Scan for the cell matching the given text and deliver its [X, Y] coordinate at center. 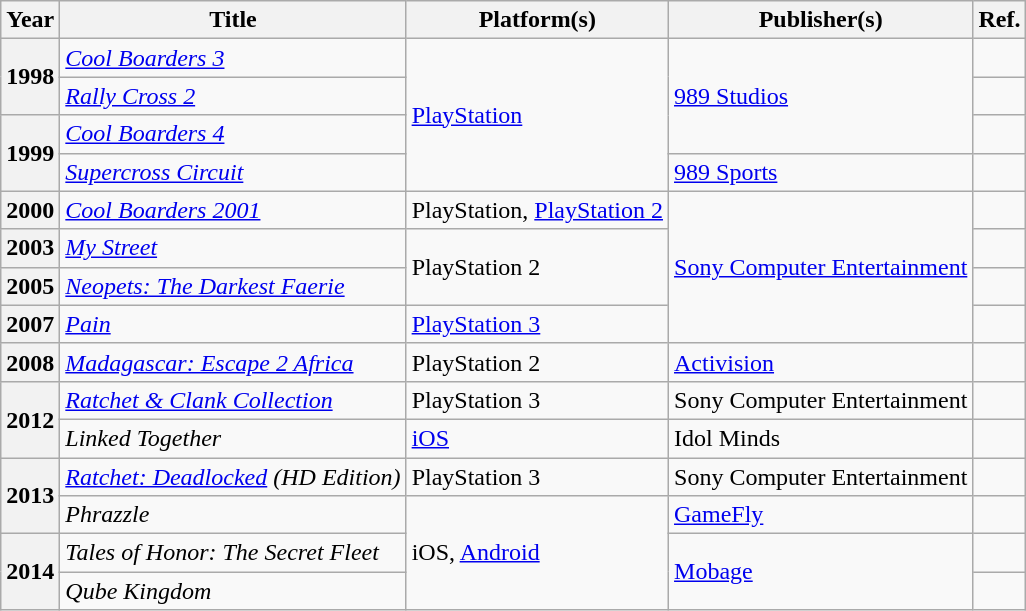
Qube Kingdom [233, 591]
Cool Boarders 4 [233, 134]
2007 [30, 324]
Cool Boarders 3 [233, 58]
Platform(s) [537, 20]
PlayStation, PlayStation 2 [537, 210]
iOS [537, 438]
Ratchet: Deadlocked (HD Edition) [233, 477]
Madagascar: Escape 2 Africa [233, 362]
Year [30, 20]
Publisher(s) [821, 20]
2013 [30, 496]
Idol Minds [821, 438]
Mobage [821, 572]
Ratchet & Clank Collection [233, 400]
Tales of Honor: The Secret Fleet [233, 553]
1998 [30, 77]
2012 [30, 419]
My Street [233, 248]
GameFly [821, 515]
Activision [821, 362]
Phrazzle [233, 515]
Ref. [1000, 20]
Supercross Circuit [233, 172]
Rally Cross 2 [233, 96]
2008 [30, 362]
2003 [30, 248]
1999 [30, 153]
Neopets: The Darkest Faerie [233, 286]
PlayStation [537, 115]
iOS, Android [537, 553]
989 Sports [821, 172]
2000 [30, 210]
Cool Boarders 2001 [233, 210]
2014 [30, 572]
Pain [233, 324]
Linked Together [233, 438]
2005 [30, 286]
989 Studios [821, 96]
Title [233, 20]
